Capture the cell that displays the provided text and extract its [x, y] central coordinate. 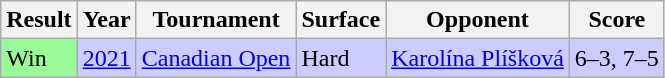
Karolína Plíšková [478, 58]
Result [39, 20]
Opponent [478, 20]
Win [39, 58]
Canadian Open [216, 58]
2021 [106, 58]
Surface [341, 20]
Tournament [216, 20]
Hard [341, 58]
Year [106, 20]
Score [616, 20]
6–3, 7–5 [616, 58]
